Extract the (x, y) coordinate from the center of the cell holding the provided text.  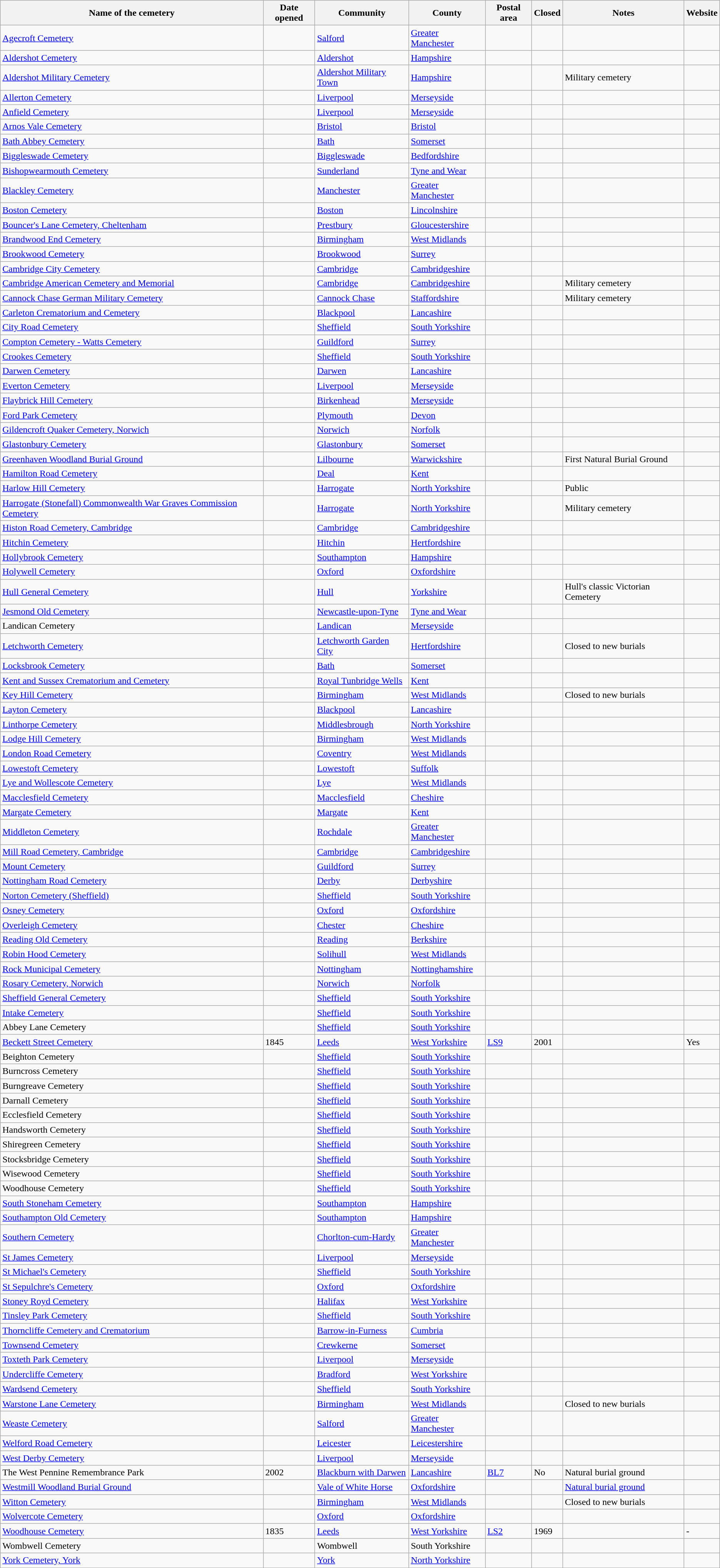
Wisewood Cemetery (132, 1174)
Holywell Cemetery (132, 572)
Beighton Cemetery (132, 1057)
Landican Cemetery (132, 626)
Ford Park Cemetery (132, 415)
Lodge Hill Cemetery (132, 739)
LS9 (508, 1042)
Staffordshire (447, 298)
Wardsend Cemetery (132, 1389)
Mount Cemetery (132, 866)
Berkshire (447, 939)
Postal area (508, 13)
Aldershot Military Town (362, 78)
Nottingham (362, 969)
Allerton Cemetery (132, 97)
Brandwood End Cemetery (132, 240)
Harrogate (Stonefall) Commonwealth War Graves Commission Cemetery (132, 508)
Bishopwearmouth Cemetery (132, 170)
Histon Road Cemetery, Cambridge (132, 528)
Nottinghamshire (447, 969)
Halifax (362, 1301)
Deal (362, 474)
Boston Cemetery (132, 210)
Warstone Lane Cemetery (132, 1403)
Harlow Hill Cemetery (132, 488)
Layton Cemetery (132, 709)
Bedfordshire (447, 156)
Hull (362, 591)
Hitchin Cemetery (132, 543)
Stocksbridge Cemetery (132, 1159)
The West Pennine Remembrance Park (132, 1473)
Cambridge American Cemetery and Memorial (132, 283)
Reading (362, 939)
Derby (362, 881)
Coventry (362, 754)
Margate Cemetery (132, 812)
Robin Hood Cemetery (132, 954)
Brookwood Cemetery (132, 254)
2001 (547, 1042)
Sheffield General Cemetery (132, 998)
Middlesbrough (362, 724)
Vale of White Horse (362, 1487)
Newcastle-upon-Tyne (362, 611)
1969 (547, 1531)
Lowestoft (362, 768)
Public (623, 488)
First Natural Burial Ground (623, 459)
Reading Old Cemetery (132, 939)
Gildencroft Quaker Cemetery, Norwich (132, 429)
Witton Cemetery (132, 1502)
Crewkerne (362, 1345)
Rock Municipal Cemetery (132, 969)
Lye and Wollescote Cemetery (132, 783)
London Road Cemetery (132, 754)
Barrow-in-Furness (362, 1330)
Middleton Cemetery (132, 832)
Beckett Street Cemetery (132, 1042)
Nottingham Road Cemetery (132, 881)
South Stoneham Cemetery (132, 1203)
1845 (289, 1042)
- (702, 1531)
Hamilton Road Cemetery (132, 474)
Sunderland (362, 170)
Cumbria (447, 1330)
Toxteth Park Cemetery (132, 1360)
County (447, 13)
Website (702, 13)
1835 (289, 1531)
Prestbury (362, 225)
Hull's classic Victorian Cemetery (623, 591)
Bath Abbey Cemetery (132, 141)
Macclesfield Cemetery (132, 797)
Wombwell Cemetery (132, 1546)
Yes (702, 1042)
Aldershot (362, 58)
Lye (362, 783)
Margate (362, 812)
Key Hill Cemetery (132, 695)
Bouncer's Lane Cemetery, Cheltenham (132, 225)
Burngreave Cemetery (132, 1086)
Biggleswade Cemetery (132, 156)
Boston (362, 210)
Solihull (362, 954)
Southampton Old Cemetery (132, 1218)
St Michael's Cemetery (132, 1272)
Hitchin (362, 543)
Everton Cemetery (132, 386)
City Road Cemetery (132, 327)
Crookes Cemetery (132, 356)
Manchester (362, 190)
Wolvercote Cemetery (132, 1516)
Locksbrook Cemetery (132, 666)
Devon (447, 415)
Plymouth (362, 415)
Agecroft Cemetery (132, 38)
Blackley Cemetery (132, 190)
Glastonbury (362, 444)
Carleton Crematorium and Cemetery (132, 313)
Derbyshire (447, 881)
Letchworth Garden City (362, 646)
Chester (362, 925)
Suffolk (447, 768)
Ecclesfield Cemetery (132, 1115)
Compton Cemetery - Watts Cemetery (132, 342)
Stoney Royd Cemetery (132, 1301)
Lilbourne (362, 459)
Tinsley Park Cemetery (132, 1316)
Darwen Cemetery (132, 371)
Glastonbury Cemetery (132, 444)
Westmill Woodland Burial Ground (132, 1487)
Lowestoft Cemetery (132, 768)
Rochdale (362, 832)
Handsworth Cemetery (132, 1130)
Brookwood (362, 254)
York Cemetery, York (132, 1560)
Aldershot Cemetery (132, 58)
BL7 (508, 1473)
Kent and Sussex Crematorium and Cemetery (132, 680)
Gloucestershire (447, 225)
Linthorpe Cemetery (132, 724)
Flaybrick Hill Cemetery (132, 400)
West Derby Cemetery (132, 1458)
Cannock Chase German Military Cemetery (132, 298)
Hull General Cemetery (132, 591)
Weaste Cemetery (132, 1423)
Date opened (289, 13)
Mill Road Cemetery, Cambridge (132, 852)
Warwickshire (447, 459)
Chorlton-cum-Hardy (362, 1237)
Osney Cemetery (132, 910)
Notes (623, 13)
Closed (547, 13)
Townsend Cemetery (132, 1345)
Blackburn with Darwen (362, 1473)
No (547, 1473)
Hollybrook Cemetery (132, 557)
Intake Cemetery (132, 1013)
Community (362, 13)
Thorncliffe Cemetery and Crematorium (132, 1330)
Lincolnshire (447, 210)
Rosary Cemetery, Norwich (132, 984)
Cannock Chase (362, 298)
Undercliffe Cemetery (132, 1374)
Royal Tunbridge Wells (362, 680)
Norton Cemetery (Sheffield) (132, 896)
Darnall Cemetery (132, 1100)
2002 (289, 1473)
Shiregreen Cemetery (132, 1144)
St Sepulchre's Cemetery (132, 1287)
Southern Cemetery (132, 1237)
Welford Road Cemetery (132, 1443)
Darwen (362, 371)
Arnos Vale Cemetery (132, 127)
Letchworth Cemetery (132, 646)
Yorkshire (447, 591)
Cambridge City Cemetery (132, 269)
Greenhaven Woodland Burial Ground (132, 459)
Bradford (362, 1374)
Overleigh Cemetery (132, 925)
Macclesfield (362, 797)
Biggleswade (362, 156)
Burncross Cemetery (132, 1071)
York (362, 1560)
St James Cemetery (132, 1257)
Landican (362, 626)
Leicester (362, 1443)
Aldershot Military Cemetery (132, 78)
Jesmond Old Cemetery (132, 611)
Anfield Cemetery (132, 112)
Name of the cemetery (132, 13)
Abbey Lane Cemetery (132, 1027)
LS2 (508, 1531)
Birkenhead (362, 400)
Leicestershire (447, 1443)
Wombwell (362, 1546)
